Output the [x, y] coordinate of the center of the cell containing the given text.  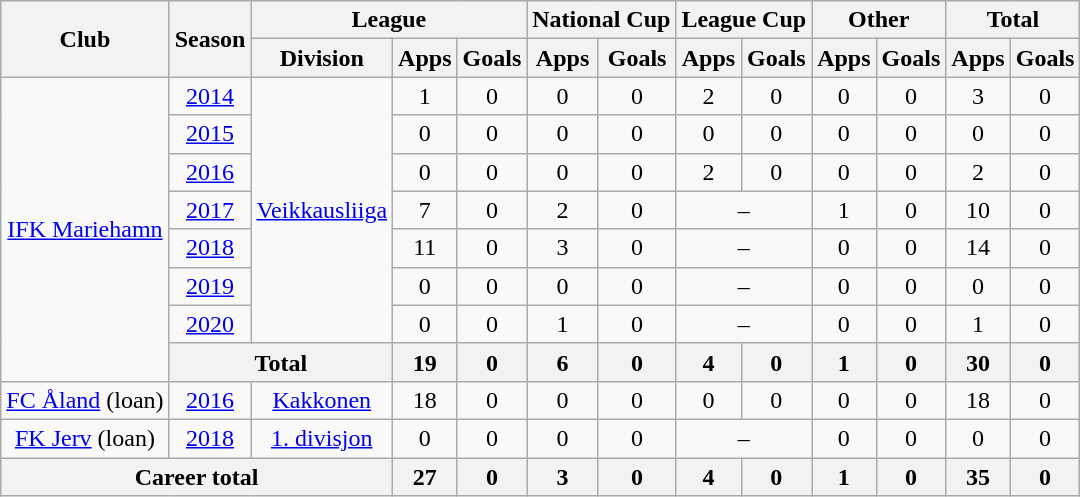
27 [425, 477]
Career total [197, 477]
6 [563, 362]
7 [425, 210]
2019 [210, 286]
2014 [210, 96]
Kakkonen [322, 400]
League [389, 20]
Season [210, 39]
1. divisjon [322, 438]
30 [978, 362]
2015 [210, 134]
Division [322, 58]
11 [425, 248]
Other [879, 20]
Club [85, 39]
National Cup [602, 20]
19 [425, 362]
2020 [210, 324]
FK Jerv (loan) [85, 438]
League Cup [744, 20]
FC Åland (loan) [85, 400]
Veikkausliiga [322, 210]
10 [978, 210]
2017 [210, 210]
35 [978, 477]
14 [978, 248]
IFK Mariehamn [85, 229]
